Determine the [X, Y] coordinate at the center of the cell enclosing the given text.  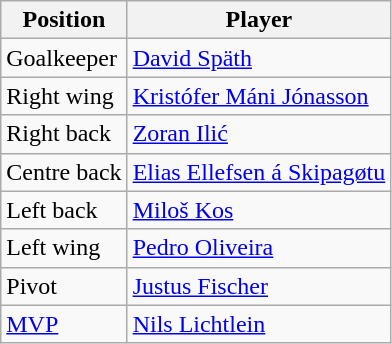
Left back [64, 210]
MVP [64, 324]
David Späth [259, 58]
Player [259, 20]
Pedro Oliveira [259, 248]
Left wing [64, 248]
Centre back [64, 172]
Position [64, 20]
Right wing [64, 96]
Pivot [64, 286]
Goalkeeper [64, 58]
Kristófer Máni Jónasson [259, 96]
Miloš Kos [259, 210]
Justus Fischer [259, 286]
Elias Ellefsen á Skipagøtu [259, 172]
Right back [64, 134]
Zoran Ilić [259, 134]
Nils Lichtlein [259, 324]
